Determine the [x, y] coordinate at the center of the cell enclosing the given text.  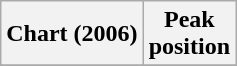
Chart (2006) [72, 34]
Peakposition [189, 34]
